Capture the cell that displays the provided text and extract its (X, Y) central coordinate. 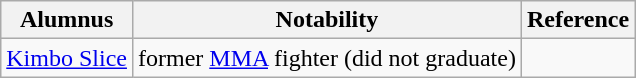
Alumnus (67, 20)
former MMA fighter (did not graduate) (326, 58)
Notability (326, 20)
Reference (578, 20)
Kimbo Slice (67, 58)
